For the text-containing cell, return its midpoint in (X, Y) coordinate format. 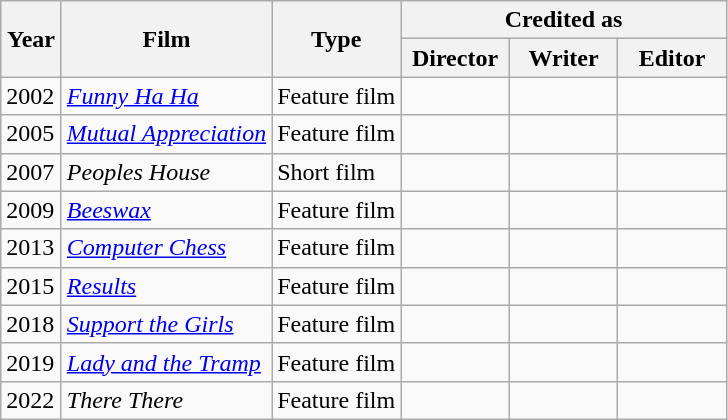
Director (456, 58)
2009 (32, 210)
Film (166, 39)
2013 (32, 248)
Beeswax (166, 210)
Support the Girls (166, 324)
Editor (672, 58)
2015 (32, 286)
2005 (32, 134)
Year (32, 39)
2007 (32, 172)
Short film (336, 172)
Type (336, 39)
Funny Ha Ha (166, 96)
2019 (32, 362)
Lady and the Tramp (166, 362)
Peoples House (166, 172)
Mutual Appreciation (166, 134)
Credited as (564, 20)
Writer (564, 58)
2022 (32, 400)
There There (166, 400)
2002 (32, 96)
Results (166, 286)
2018 (32, 324)
Computer Chess (166, 248)
